Output the (X, Y) coordinate of the center of the cell containing the given text.  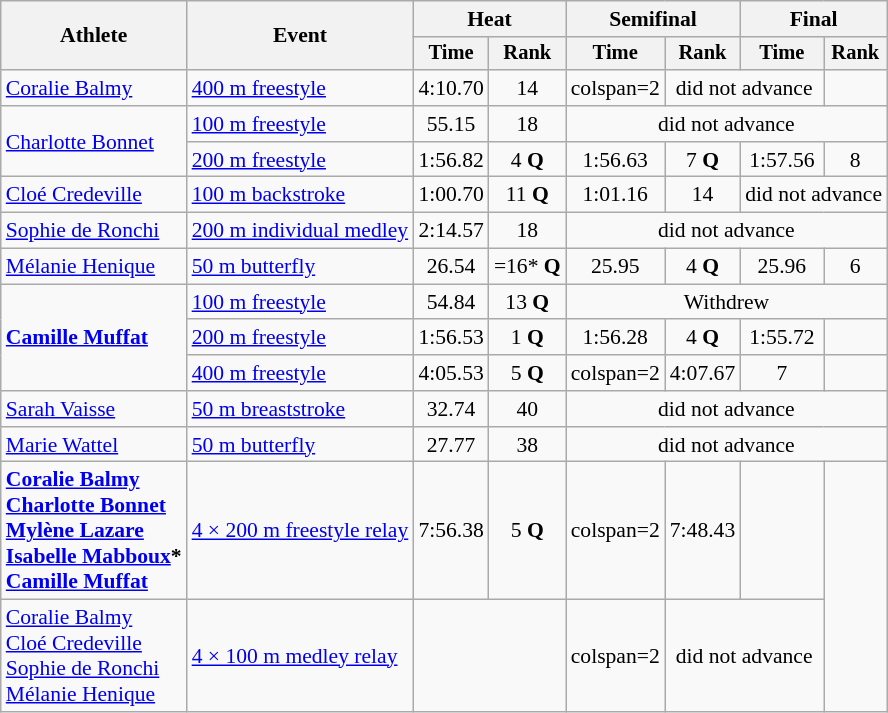
200 m individual medley (300, 231)
Coralie BalmyCloé CredevilleSophie de RonchiMélanie Henique (94, 656)
Coralie BalmyCharlotte BonnetMylène LazareIsabelle Mabboux*Camille Muffat (94, 531)
Withdrew (726, 302)
Final (814, 19)
1:56.63 (616, 160)
Charlotte Bonnet (94, 142)
1:56.53 (450, 338)
Athlete (94, 36)
40 (528, 409)
Coralie Balmy (94, 88)
1:57.56 (782, 160)
Mélanie Henique (94, 267)
1:56.82 (450, 160)
11 Q (528, 195)
25.96 (782, 267)
Semifinal (654, 19)
Sophie de Ronchi (94, 231)
6 (856, 267)
38 (528, 445)
2:14.57 (450, 231)
4 × 200 m freestyle relay (300, 531)
4 × 100 m medley relay (300, 656)
50 m breaststroke (300, 409)
7:56.38 (450, 531)
13 Q (528, 302)
Camille Muffat (94, 338)
Marie Wattel (94, 445)
1:01.16 (616, 195)
26.54 (450, 267)
7 Q (702, 160)
1:00.70 (450, 195)
4:05.53 (450, 373)
4:07.67 (702, 373)
Sarah Vaisse (94, 409)
Cloé Credeville (94, 195)
1:56.28 (616, 338)
27.77 (450, 445)
32.74 (450, 409)
4:10.70 (450, 88)
55.15 (450, 124)
7:48.43 (702, 531)
Event (300, 36)
Heat (489, 19)
=16* Q (528, 267)
1 Q (528, 338)
1:55.72 (782, 338)
7 (782, 373)
25.95 (616, 267)
8 (856, 160)
100 m backstroke (300, 195)
54.84 (450, 302)
